Search for the cell housing the specified text and yield its [x, y] center coordinate. 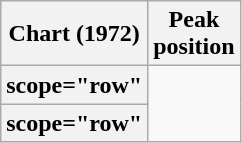
Peakposition [194, 34]
Chart (1972) [74, 34]
